Provide the (x, y) coordinate of the cell's center where the given text is located.  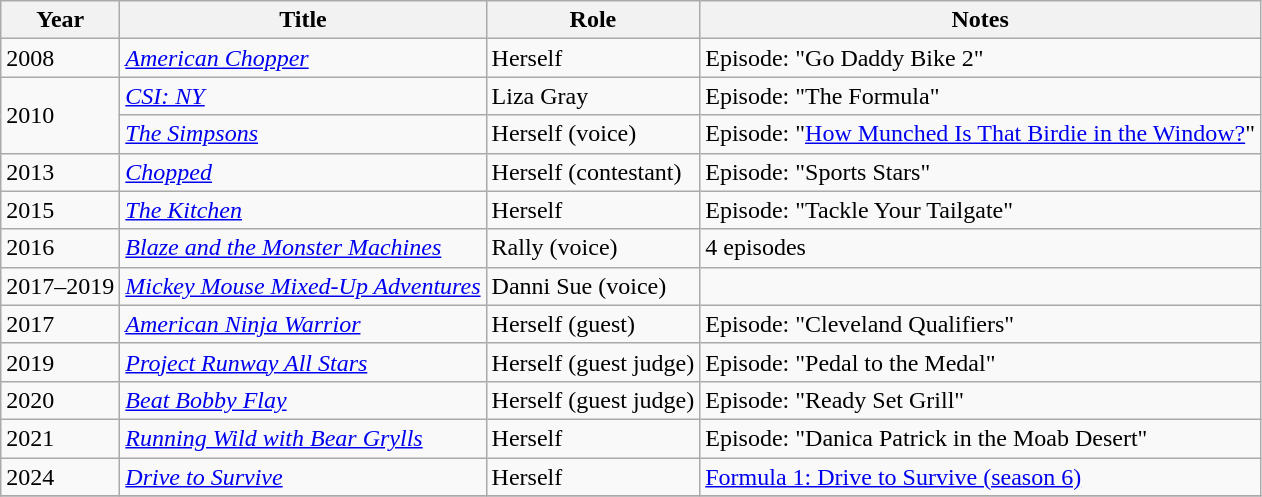
Episode: "Tackle Your Tailgate" (980, 210)
Liza Gray (593, 96)
2017 (60, 324)
2019 (60, 362)
The Kitchen (303, 210)
Episode: "Ready Set Grill" (980, 400)
Title (303, 20)
2020 (60, 400)
CSI: NY (303, 96)
Role (593, 20)
Episode: "Danica Patrick in the Moab Desert" (980, 438)
Episode: "Pedal to the Medal" (980, 362)
Formula 1: Drive to Survive (season 6) (980, 477)
Herself (voice) (593, 134)
2013 (60, 172)
2010 (60, 115)
Blaze and the Monster Machines (303, 248)
2021 (60, 438)
Beat Bobby Flay (303, 400)
Drive to Survive (303, 477)
American Ninja Warrior (303, 324)
American Chopper (303, 58)
Episode: "Cleveland Qualifiers" (980, 324)
Danni Sue (voice) (593, 286)
Chopped (303, 172)
Notes (980, 20)
2016 (60, 248)
Herself (guest) (593, 324)
The Simpsons (303, 134)
2008 (60, 58)
4 episodes (980, 248)
2024 (60, 477)
Episode: "Sports Stars" (980, 172)
Episode: "The Formula" (980, 96)
2017–2019 (60, 286)
Herself (contestant) (593, 172)
Running Wild with Bear Grylls (303, 438)
2015 (60, 210)
Rally (voice) (593, 248)
Mickey Mouse Mixed-Up Adventures (303, 286)
Episode: "How Munched Is That Birdie in the Window?" (980, 134)
Year (60, 20)
Project Runway All Stars (303, 362)
Episode: "Go Daddy Bike 2" (980, 58)
